Output the (x, y) coordinate of the center of the cell containing the given text.  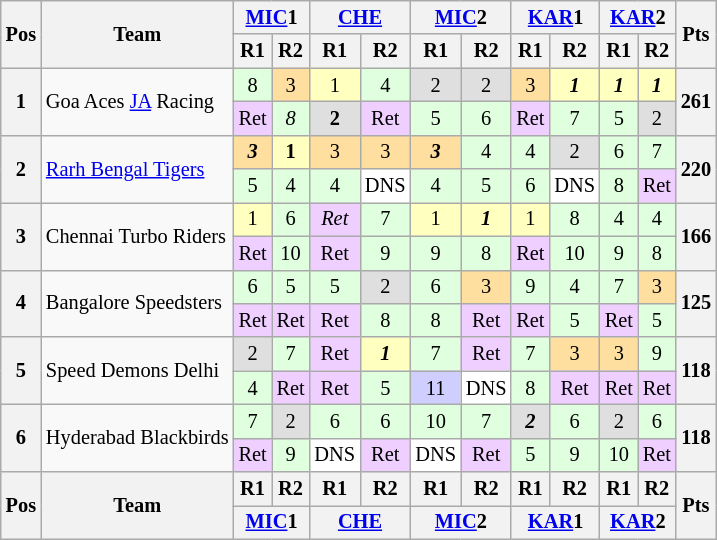
125 (696, 304)
Speed Demons Delhi (138, 370)
261 (696, 102)
Rarh Bengal Tigers (138, 168)
Hyderabad Blackbirds (138, 438)
Bangalore Speedsters (138, 304)
Goa Aces JA Racing (138, 102)
Chennai Turbo Riders (138, 236)
11 (435, 388)
220 (696, 168)
166 (696, 236)
